Scan for the cell matching the given text and deliver its (X, Y) coordinate at center. 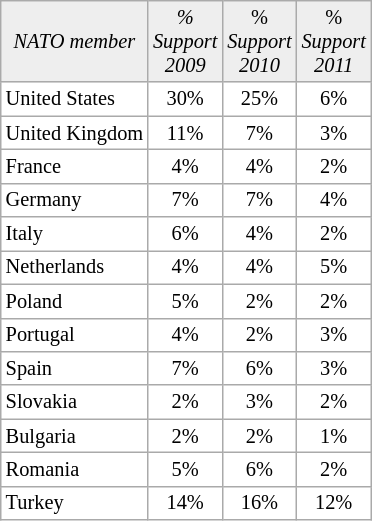
14% (185, 503)
United Kingdom (74, 133)
30% (185, 99)
Italy (74, 234)
Romania (74, 469)
France (74, 166)
Bulgaria (74, 436)
Poland (74, 301)
Netherlands (74, 267)
12% (334, 503)
Germany (74, 200)
Portugal (74, 335)
1% (334, 436)
Spain (74, 368)
16% (259, 503)
Slovakia (74, 402)
% Support 2010 (259, 41)
NATO member (74, 41)
% Support 2011 (334, 41)
Turkey (74, 503)
11% (185, 133)
% Support 2009 (185, 41)
United States (74, 99)
25% (259, 99)
